Identify which cell holds the provided text, then report its [x, y] central coordinate. 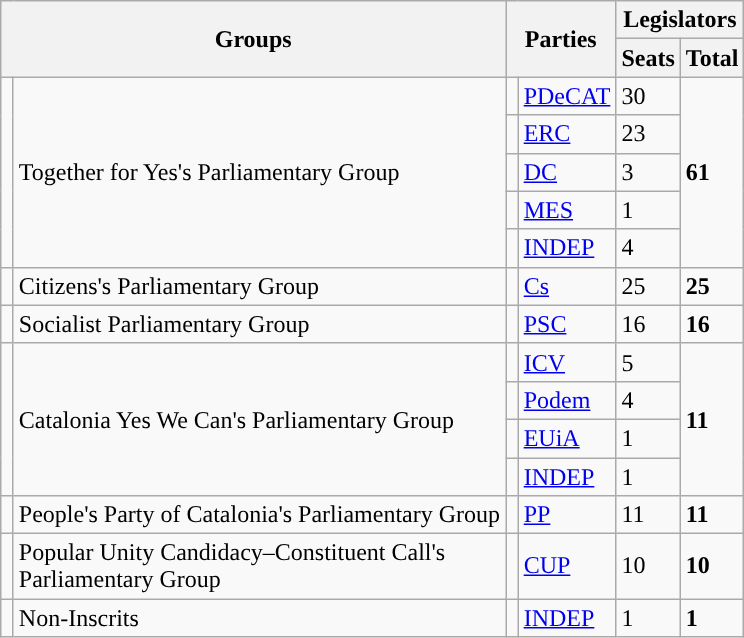
Cs [567, 286]
CUP [567, 566]
3 [648, 172]
Non-Inscrits [259, 618]
Parties [561, 39]
ICV [567, 362]
61 [712, 172]
PDeCAT [567, 96]
Seats [648, 58]
Together for Yes's Parliamentary Group [259, 172]
Total [712, 58]
5 [648, 362]
Legislators [680, 20]
ERC [567, 134]
23 [648, 134]
30 [648, 96]
People's Party of Catalonia's Parliamentary Group [259, 515]
Popular Unity Candidacy–Constituent Call'sParliamentary Group [259, 566]
Socialist Parliamentary Group [259, 324]
PSC [567, 324]
Groups [254, 39]
Citizens's Parliamentary Group [259, 286]
PP [567, 515]
EUiA [567, 438]
MES [567, 210]
Podem [567, 400]
Catalonia Yes We Can's Parliamentary Group [259, 419]
DC [567, 172]
